Provide the [x, y] coordinate of the cell's center where the given text is located.  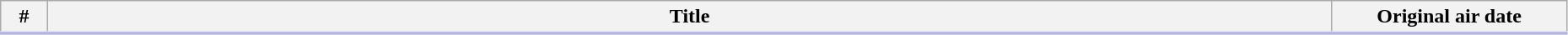
Original air date [1449, 17]
Title [689, 17]
# [24, 17]
